Extract the (X, Y) coordinate from the center of the cell holding the provided text.  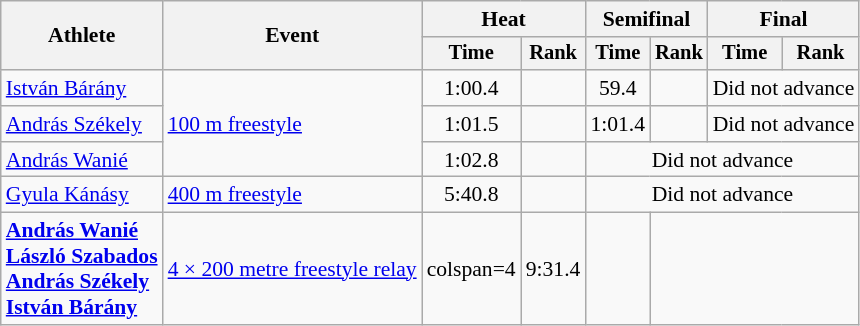
colspan=4 (472, 269)
István Bárány (82, 88)
400 m freestyle (292, 195)
Final (784, 19)
1:01.4 (618, 124)
100 m freestyle (292, 124)
Heat (504, 19)
9:31.4 (554, 269)
Event (292, 36)
András WaniéLászló SzabadosAndrás SzékelyIstván Bárány (82, 269)
1:02.8 (472, 160)
1:00.4 (472, 88)
Athlete (82, 36)
1:01.5 (472, 124)
Semifinal (646, 19)
59.4 (618, 88)
5:40.8 (472, 195)
András Wanié (82, 160)
Gyula Kánásy (82, 195)
András Székely (82, 124)
4 × 200 metre freestyle relay (292, 269)
